Locate the cell with the specified text and output its (X, Y) center coordinate. 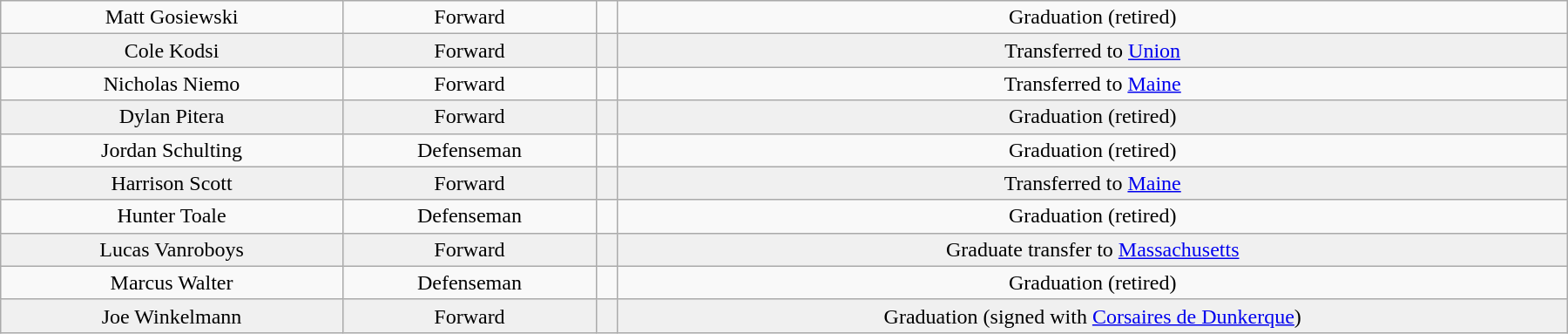
Cole Kodsi (172, 51)
Graduation (signed with Corsaires de Dunkerque) (1092, 316)
Marcus Walter (172, 283)
Harrison Scott (172, 183)
Joe Winkelmann (172, 316)
Hunter Toale (172, 216)
Graduate transfer to Massachusetts (1092, 249)
Matt Gosiewski (172, 17)
Lucas Vanroboys (172, 249)
Transferred to Union (1092, 51)
Jordan Schulting (172, 150)
Dylan Pitera (172, 117)
Nicholas Niemo (172, 84)
